Determine the [X, Y] coordinate at the center of the cell enclosing the given text.  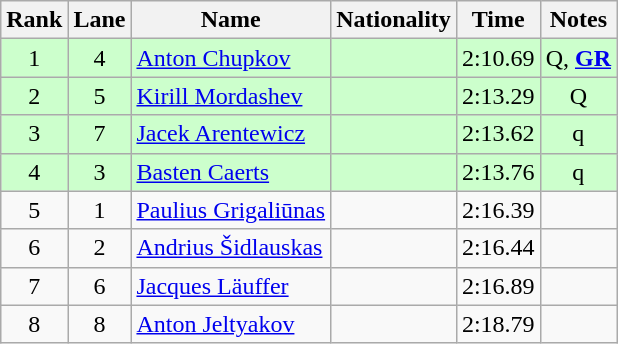
Q [578, 96]
2:18.79 [498, 324]
2:16.44 [498, 248]
Anton Chupkov [231, 58]
Paulius Grigaliūnas [231, 210]
2:10.69 [498, 58]
2:13.29 [498, 96]
Kirill Mordashev [231, 96]
Notes [578, 20]
2:13.62 [498, 134]
Rank [34, 20]
2:13.76 [498, 172]
Q, GR [578, 58]
Andrius Šidlauskas [231, 248]
Jacques Läuffer [231, 286]
Name [231, 20]
2:16.39 [498, 210]
Anton Jeltyakov [231, 324]
2:16.89 [498, 286]
Lane [100, 20]
Time [498, 20]
Basten Caerts [231, 172]
Nationality [394, 20]
Jacek Arentewicz [231, 134]
